Find where the given text appears and provide that cell's center as (X, Y) coordinate. 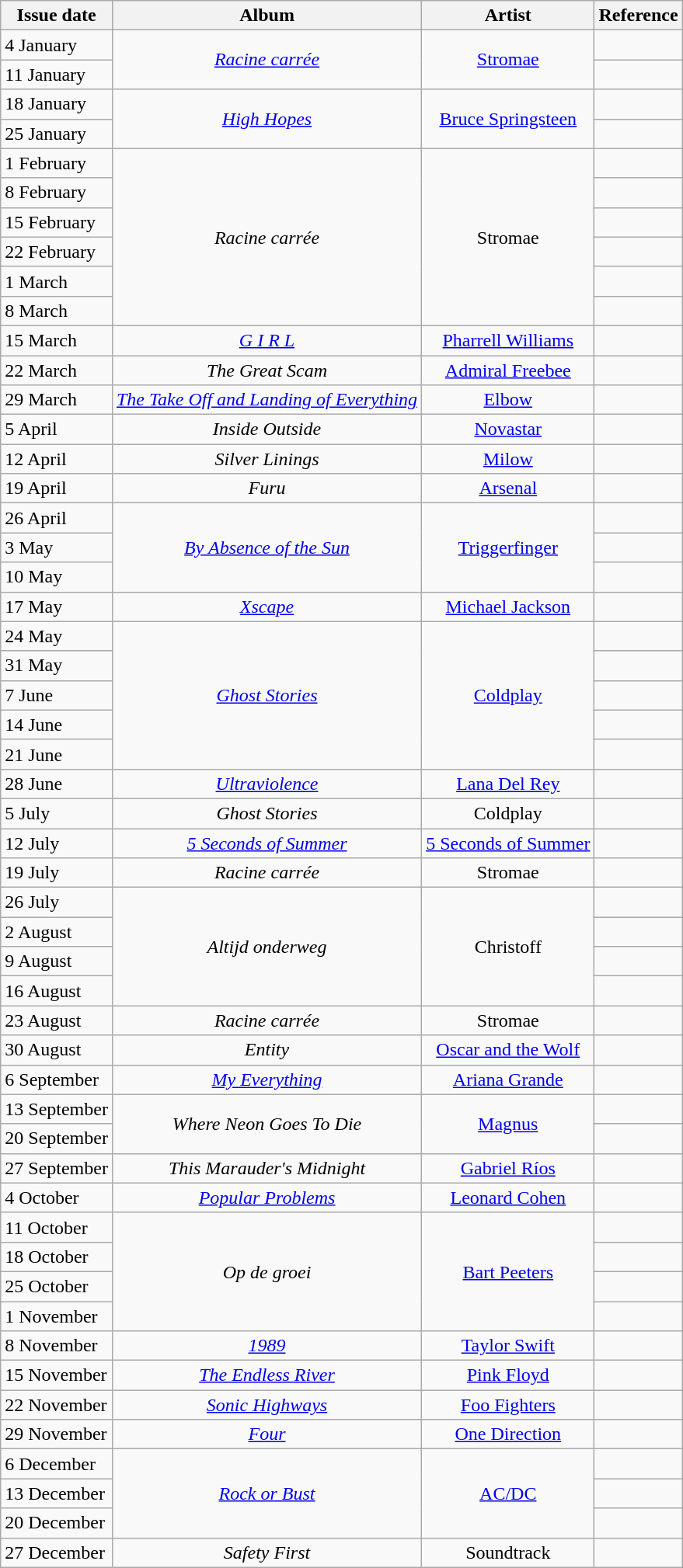
Gabriel Ríos (508, 1168)
Pharrell Williams (508, 340)
Michael Jackson (508, 607)
21 June (57, 754)
Milow (508, 459)
Triggerfinger (508, 548)
6 September (57, 1080)
12 July (57, 843)
9 August (57, 961)
Reference (639, 16)
19 July (57, 873)
26 April (57, 518)
2 August (57, 932)
This Marauder's Midnight (267, 1168)
8 February (57, 193)
26 July (57, 902)
1 November (57, 1316)
Artist (508, 16)
Pink Floyd (508, 1375)
23 August (57, 1020)
Elbow (508, 400)
12 April (57, 459)
29 March (57, 400)
Op de groei (267, 1271)
Oscar and the Wolf (508, 1050)
27 December (57, 1552)
4 October (57, 1198)
Entity (267, 1050)
11 October (57, 1227)
Silver Linings (267, 459)
20 September (57, 1139)
29 November (57, 1434)
13 September (57, 1109)
19 April (57, 488)
5 April (57, 429)
Rock or Bust (267, 1493)
Arsenal (508, 488)
27 September (57, 1168)
Issue date (57, 16)
Sonic Highways (267, 1405)
24 May (57, 636)
22 February (57, 252)
25 October (57, 1286)
13 December (57, 1493)
By Absence of the Sun (267, 548)
15 November (57, 1375)
25 January (57, 134)
3 May (57, 548)
22 November (57, 1405)
20 December (57, 1523)
16 August (57, 991)
High Hopes (267, 119)
1 February (57, 163)
4 January (57, 45)
The Take Off and Landing of Everything (267, 400)
18 October (57, 1257)
Altijd onderweg (267, 947)
Bruce Springsteen (508, 119)
The Great Scam (267, 370)
One Direction (508, 1434)
7 June (57, 695)
Where Neon Goes To Die (267, 1124)
Safety First (267, 1552)
8 March (57, 311)
14 June (57, 725)
30 August (57, 1050)
G I R L (267, 340)
15 February (57, 222)
5 July (57, 813)
Four (267, 1434)
Admiral Freebee (508, 370)
17 May (57, 607)
11 January (57, 75)
28 June (57, 784)
Novastar (508, 429)
Furu (267, 488)
AC/DC (508, 1493)
Soundtrack (508, 1552)
22 March (57, 370)
10 May (57, 577)
The Endless River (267, 1375)
Xscape (267, 607)
1989 (267, 1346)
My Everything (267, 1080)
Ariana Grande (508, 1080)
Inside Outside (267, 429)
Christoff (508, 947)
31 May (57, 666)
Leonard Cohen (508, 1198)
8 November (57, 1346)
6 December (57, 1464)
Magnus (508, 1124)
Foo Fighters (508, 1405)
Bart Peeters (508, 1271)
Taylor Swift (508, 1346)
Popular Problems (267, 1198)
1 March (57, 281)
15 March (57, 340)
Ultraviolence (267, 784)
Lana Del Rey (508, 784)
Album (267, 16)
18 January (57, 104)
